Search for the cell housing the specified text and yield its [x, y] center coordinate. 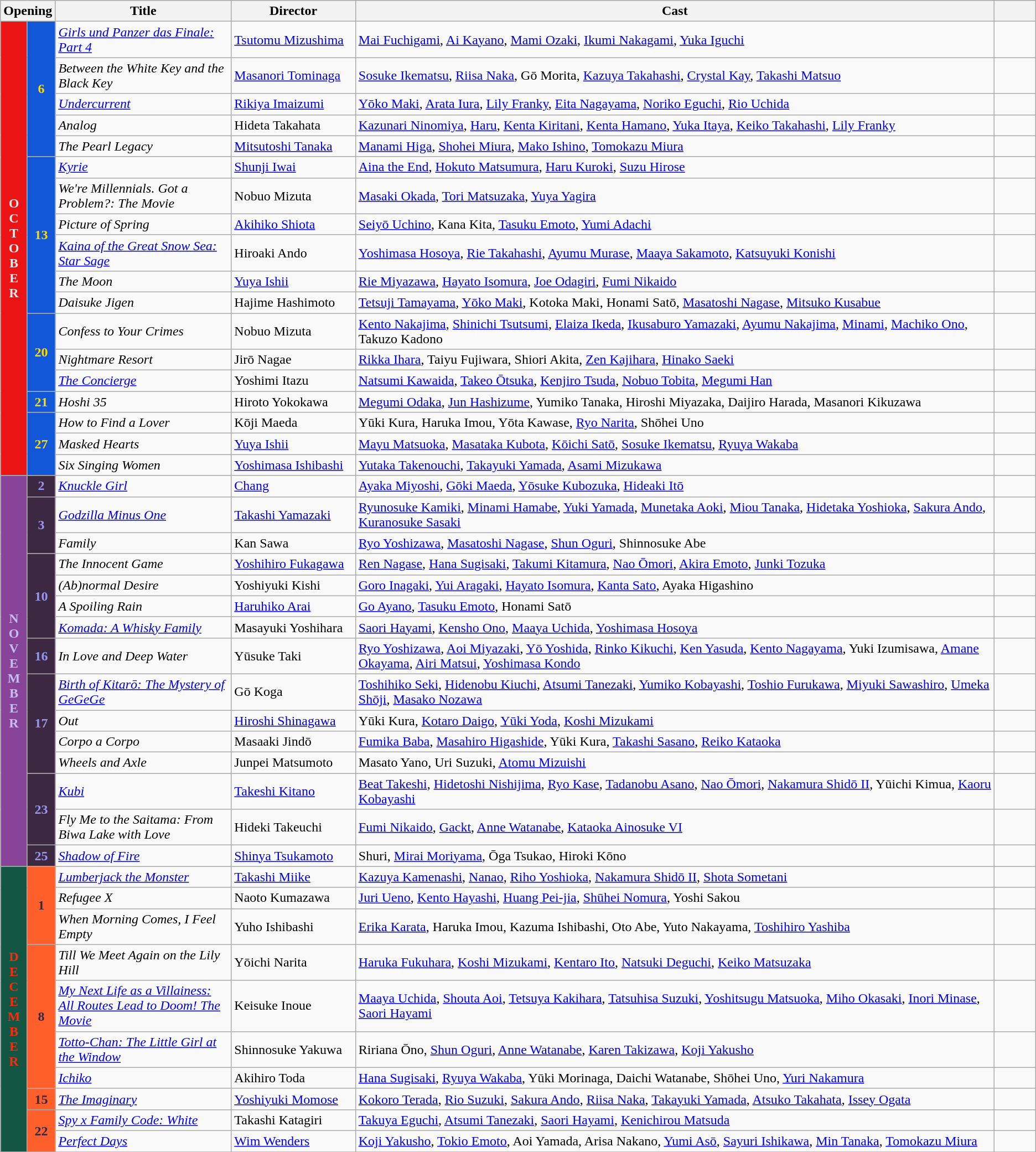
Wheels and Axle [143, 763]
Family [143, 543]
Godzilla Minus One [143, 515]
22 [41, 1130]
Sosuke Ikematsu, Riisa Naka, Gō Morita, Kazuya Takahashi, Crystal Kay, Takashi Matsuo [675, 75]
Hiroshi Shinagawa [293, 720]
Gō Koga [293, 692]
20 [41, 352]
Maaya Uchida, Shouta Aoi, Tetsuya Kakihara, Tatsuhisa Suzuki, Yoshitsugu Matsuoka, Miho Okasaki, Inori Minase, Saori Hayami [675, 1006]
The Imaginary [143, 1099]
Rikiya Imaizumi [293, 104]
Aina the End, Hokuto Matsumura, Haru Kuroki, Suzu Hirose [675, 167]
Komada: A Whisky Family [143, 627]
Takashi Miike [293, 877]
Junpei Matsumoto [293, 763]
Girls und Panzer das Finale: Part 4 [143, 40]
Naoto Kumazawa [293, 898]
Ryo Yoshizawa, Aoi Miyazaki, Yō Yoshida, Rinko Kikuchi, Ken Yasuda, Kento Nagayama, Yuki Izumisawa, Amane Okayama, Airi Matsui, Yoshimasa Kondo [675, 655]
Yoshimasa Ishibashi [293, 465]
Hiroto Yokokawa [293, 402]
Hideta Takahata [293, 125]
Masked Hearts [143, 444]
Picture of Spring [143, 224]
Corpo a Corpo [143, 742]
The Pearl Legacy [143, 146]
OCTOBER [14, 249]
Confess to Your Crimes [143, 331]
2 [41, 486]
Rikka Ihara, Taiyu Fujiwara, Shiori Akita, Zen Kajihara, Hinako Saeki [675, 360]
Yuho Ishibashi [293, 927]
Hideki Takeuchi [293, 827]
8 [41, 1016]
15 [41, 1099]
Spy x Family Code: White [143, 1120]
Kazunari Ninomiya, Haru, Kenta Kiritani, Kenta Hamano, Yuka Itaya, Keiko Takahashi, Lily Franky [675, 125]
NOVEMBER [14, 671]
Kan Sawa [293, 543]
Masaaki Jindō [293, 742]
Takeshi Kitano [293, 792]
Masanori Tominaga [293, 75]
Yūki Kura, Kotaro Daigo, Yūki Yoda, Koshi Mizukami [675, 720]
Yōko Maki, Arata Iura, Lily Franky, Eita Nagayama, Noriko Eguchi, Rio Uchida [675, 104]
Kyrie [143, 167]
Tsutomu Mizushima [293, 40]
Akihiro Toda [293, 1078]
25 [41, 856]
The Concierge [143, 381]
Shinya Tsukamoto [293, 856]
Hoshi 35 [143, 402]
Ichiko [143, 1078]
Juri Ueno, Kento Hayashi, Huang Pei-jia, Shūhei Nomura, Yoshi Sakou [675, 898]
Natsumi Kawaida, Takeo Ōtsuka, Kenjiro Tsuda, Nobuo Tobita, Megumi Han [675, 381]
Mitsutoshi Tanaka [293, 146]
Manami Higa, Shohei Miura, Mako Ishino, Tomokazu Miura [675, 146]
Kazuya Kamenashi, Nanao, Riho Yoshioka, Nakamura Shidō II, Shota Sometani [675, 877]
Yoshimasa Hosoya, Rie Takahashi, Ayumu Murase, Maaya Sakamoto, Katsuyuki Konishi [675, 252]
Koji Yakusho, Tokio Emoto, Aoi Yamada, Arisa Nakano, Yumi Asō, Sayuri Ishikawa, Min Tanaka, Tomokazu Miura [675, 1141]
Ryunosuke Kamiki, Minami Hamabe, Yuki Yamada, Munetaka Aoki, Miou Tanaka, Hidetaka Yoshioka, Sakura Ando, Kuranosuke Sasaki [675, 515]
Akihiko Shiota [293, 224]
Analog [143, 125]
13 [41, 235]
Rie Miyazawa, Hayato Isomura, Joe Odagiri, Fumi Nikaido [675, 281]
1 [41, 906]
Saori Hayami, Kensho Ono, Maaya Uchida, Yoshimasa Hosoya [675, 627]
Jirō Nagae [293, 360]
Opening [28, 11]
Takashi Yamazaki [293, 515]
Haruka Fukuhara, Koshi Mizukami, Kentaro Ito, Natsuki Deguchi, Keiko Matsuzaka [675, 962]
Kōji Maeda [293, 423]
DECEMBER [14, 1009]
Knuckle Girl [143, 486]
Masayuki Yoshihara [293, 627]
Yoshiyuki Kishi [293, 585]
When Morning Comes, I Feel Empty [143, 927]
Kento Nakajima, Shinichi Tsutsumi, Elaiza Ikeda, Ikusaburo Yamazaki, Ayumu Nakajima, Minami, Machiko Ono, Takuzo Kadono [675, 331]
Shinnosuke Yakuwa [293, 1050]
Keisuke Inoue [293, 1006]
Ren Nagase, Hana Sugisaki, Takumi Kitamura, Nao Ōmori, Akira Emoto, Junki Tozuka [675, 564]
Title [143, 11]
Goro Inagaki, Yui Aragaki, Hayato Isomura, Kanta Sato, Ayaka Higashino [675, 585]
Yoshihiro Fukagawa [293, 564]
Yoshiyuki Momose [293, 1099]
Shuri, Mirai Moriyama, Ōga Tsukao, Hiroki Kōno [675, 856]
Hajime Hashimoto [293, 302]
Fumika Baba, Masahiro Higashide, Yūki Kura, Takashi Sasano, Reiko Kataoka [675, 742]
Birth of Kitarō: The Mystery of GeGeGe [143, 692]
How to Find a Lover [143, 423]
Refugee X [143, 898]
Takuya Eguchi, Atsumi Tanezaki, Saori Hayami, Kenichirou Matsuda [675, 1120]
Go Ayano, Tasuku Emoto, Honami Satō [675, 606]
Mai Fuchigami, Ai Kayano, Mami Ozaki, Ikumi Nakagami, Yuka Iguchi [675, 40]
Hiroaki Ando [293, 252]
27 [41, 444]
Kubi [143, 792]
23 [41, 809]
(Ab)normal Desire [143, 585]
Between the White Key and the Black Key [143, 75]
Yoshimi Itazu [293, 381]
10 [41, 596]
Yūki Kura, Haruka Imou, Yōta Kawase, Ryo Narita, Shōhei Uno [675, 423]
Ririana Ōno, Shun Oguri, Anne Watanabe, Karen Takizawa, Koji Yakusho [675, 1050]
Cast [675, 11]
Fumi Nikaido, Gackt, Anne Watanabe, Kataoka Ainosuke VI [675, 827]
The Moon [143, 281]
17 [41, 723]
Yutaka Takenouchi, Takayuki Yamada, Asami Mizukawa [675, 465]
Masaki Okada, Tori Matsuzaka, Yuya Yagira [675, 196]
16 [41, 655]
Mayu Matsuoka, Masataka Kubota, Kōichi Satō, Sosuke Ikematsu, Ryuya Wakaba [675, 444]
Lumberjack the Monster [143, 877]
Kokoro Terada, Rio Suzuki, Sakura Ando, Riisa Naka, Takayuki Yamada, Atsuko Takahata, Issey Ogata [675, 1099]
Masato Yano, Uri Suzuki, Atomu Mizuishi [675, 763]
Tetsuji Tamayama, Yōko Maki, Kotoka Maki, Honami Satō, Masatoshi Nagase, Mitsuko Kusabue [675, 302]
A Spoiling Rain [143, 606]
Chang [293, 486]
Nightmare Resort [143, 360]
6 [41, 89]
Totto-Chan: The Little Girl at the Window [143, 1050]
Shunji Iwai [293, 167]
My Next Life as a Villainess: All Routes Lead to Doom! The Movie [143, 1006]
Ryo Yoshizawa, Masatoshi Nagase, Shun Oguri, Shinnosuke Abe [675, 543]
We're Millennials. Got a Problem?: The Movie [143, 196]
Wim Wenders [293, 1141]
Out [143, 720]
Till We Meet Again on the Lily Hill [143, 962]
Director [293, 11]
Kaina of the Great Snow Sea: Star Sage [143, 252]
Fly Me to the Saitama: From Biwa Lake with Love [143, 827]
The Innocent Game [143, 564]
Megumi Odaka, Jun Hashizume, Yumiko Tanaka, Hiroshi Miyazaka, Daijiro Harada, Masanori Kikuzawa [675, 402]
Takashi Katagiri [293, 1120]
Undercurrent [143, 104]
Haruhiko Arai [293, 606]
Beat Takeshi, Hidetoshi Nishijima, Ryo Kase, Tadanobu Asano, Nao Ōmori, Nakamura Shidō II, Yūichi Kimua, Kaoru Kobayashi [675, 792]
Perfect Days [143, 1141]
Toshihiko Seki, Hidenobu Kiuchi, Atsumi Tanezaki, Yumiko Kobayashi, Toshio Furukawa, Miyuki Sawashiro, Umeka Shōji, Masako Nozawa [675, 692]
Six Singing Women [143, 465]
3 [41, 525]
Seiyō Uchino, Kana Kita, Tasuku Emoto, Yumi Adachi [675, 224]
Shadow of Fire [143, 856]
Yūsuke Taki [293, 655]
Ayaka Miyoshi, Gōki Maeda, Yōsuke Kubozuka, Hideaki Itō [675, 486]
21 [41, 402]
Daisuke Jigen [143, 302]
Yōichi Narita [293, 962]
Erika Karata, Haruka Imou, Kazuma Ishibashi, Oto Abe, Yuto Nakayama, Toshihiro Yashiba [675, 927]
In Love and Deep Water [143, 655]
Hana Sugisaki, Ryuya Wakaba, Yūki Morinaga, Daichi Watanabe, Shōhei Uno, Yuri Nakamura [675, 1078]
